Pinpoint the cell where the given text exists, returning its [X, Y] midpoint coordinate. 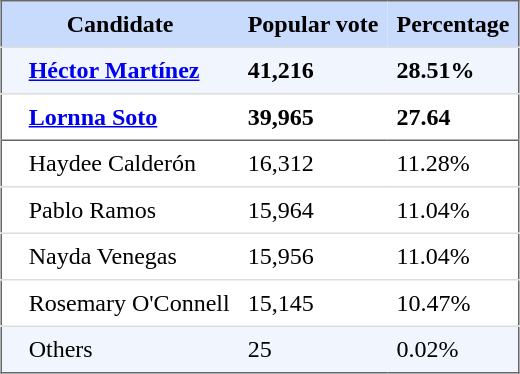
Nayda Venegas [130, 256]
Haydee Calderón [130, 163]
Pablo Ramos [130, 210]
39,965 [314, 117]
16,312 [314, 163]
0.02% [454, 349]
25 [314, 349]
41,216 [314, 70]
10.47% [454, 303]
Héctor Martínez [130, 70]
Candidate [120, 24]
11.28% [454, 163]
Popular vote [314, 24]
Rosemary O'Connell [130, 303]
Percentage [454, 24]
27.64 [454, 117]
15,956 [314, 256]
Lornna Soto [130, 117]
Others [130, 349]
15,964 [314, 210]
15,145 [314, 303]
28.51% [454, 70]
